Output the (x, y) coordinate of the center of the cell containing the given text.  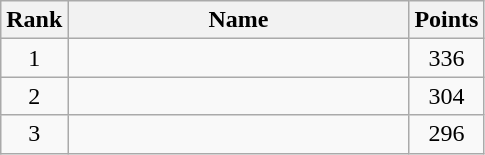
Name (238, 20)
2 (34, 96)
3 (34, 134)
304 (446, 96)
336 (446, 58)
Points (446, 20)
296 (446, 134)
1 (34, 58)
Rank (34, 20)
